Detect which cell encompasses the target text, then output its [x, y] center coordinate. 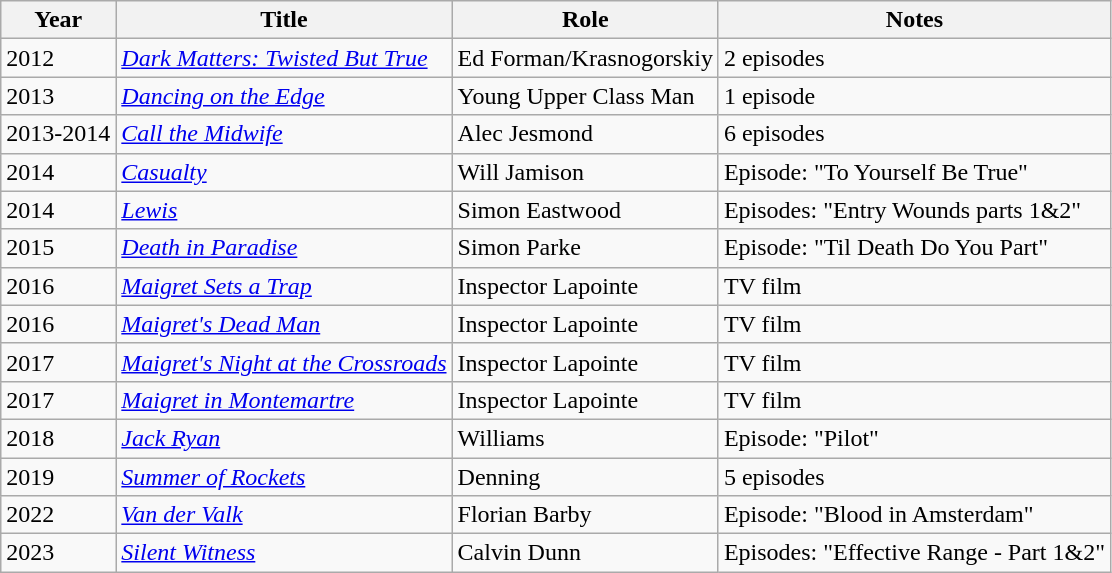
Young Upper Class Man [585, 96]
Notes [914, 20]
Death in Paradise [284, 248]
Dark Matters: Twisted But True [284, 58]
Lewis [284, 210]
Summer of Rockets [284, 477]
Denning [585, 477]
2015 [58, 248]
Role [585, 20]
Silent Witness [284, 553]
2013 [58, 96]
2018 [58, 438]
Will Jamison [585, 172]
Calvin Dunn [585, 553]
2019 [58, 477]
Van der Valk [284, 515]
Dancing on the Edge [284, 96]
1 episode [914, 96]
Maigret's Night at the Crossroads [284, 362]
Episode: "Til Death Do You Part" [914, 248]
Episode: "Blood in Amsterdam" [914, 515]
2022 [58, 515]
2012 [58, 58]
Year [58, 20]
Call the Midwife [284, 134]
Florian Barby [585, 515]
Maigret's Dead Man [284, 324]
Title [284, 20]
Simon Eastwood [585, 210]
Episodes: "Effective Range - Part 1&2" [914, 553]
Ed Forman/Krasnogorskiy [585, 58]
Maigret Sets a Trap [284, 286]
2023 [58, 553]
Maigret in Montemartre [284, 400]
Episode: "To Yourself Be True" [914, 172]
5 episodes [914, 477]
Episodes: "Entry Wounds parts 1&2" [914, 210]
Jack Ryan [284, 438]
Casualty [284, 172]
2013-2014 [58, 134]
Alec Jesmond [585, 134]
6 episodes [914, 134]
Williams [585, 438]
Episode: "Pilot" [914, 438]
Simon Parke [585, 248]
2 episodes [914, 58]
